Scan for the cell matching the given text and deliver its [x, y] coordinate at center. 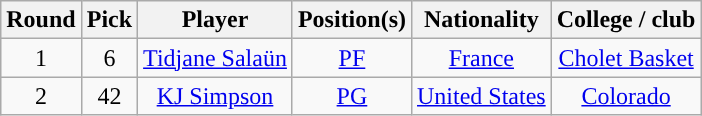
1 [41, 58]
6 [109, 58]
Position(s) [352, 20]
Cholet Basket [626, 58]
PG [352, 96]
Round [41, 20]
Pick [109, 20]
Tidjane Salaün [216, 58]
PF [352, 58]
42 [109, 96]
College / club [626, 20]
Colorado [626, 96]
Player [216, 20]
Nationality [481, 20]
KJ Simpson [216, 96]
2 [41, 96]
United States [481, 96]
France [481, 58]
